Output the [X, Y] coordinate of the center of the cell containing the given text.  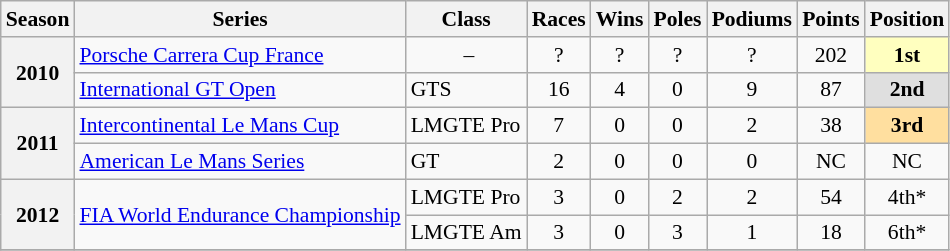
2010 [38, 72]
9 [752, 90]
1 [752, 233]
Position [907, 19]
Podiums [752, 19]
16 [559, 90]
18 [831, 233]
87 [831, 90]
1st [907, 55]
4 [620, 90]
Poles [677, 19]
LMGTE Am [466, 233]
Season [38, 19]
Intercontinental Le Mans Cup [240, 126]
202 [831, 55]
Series [240, 19]
– [466, 55]
GT [466, 162]
Class [466, 19]
International GT Open [240, 90]
Porsche Carrera Cup France [240, 55]
38 [831, 126]
Points [831, 19]
2nd [907, 90]
Wins [620, 19]
FIA World Endurance Championship [240, 214]
American Le Mans Series [240, 162]
6th* [907, 233]
7 [559, 126]
2011 [38, 144]
Races [559, 19]
2012 [38, 214]
54 [831, 197]
3rd [907, 126]
GTS [466, 90]
4th* [907, 197]
